Output the (X, Y) coordinate of the center of the cell containing the given text.  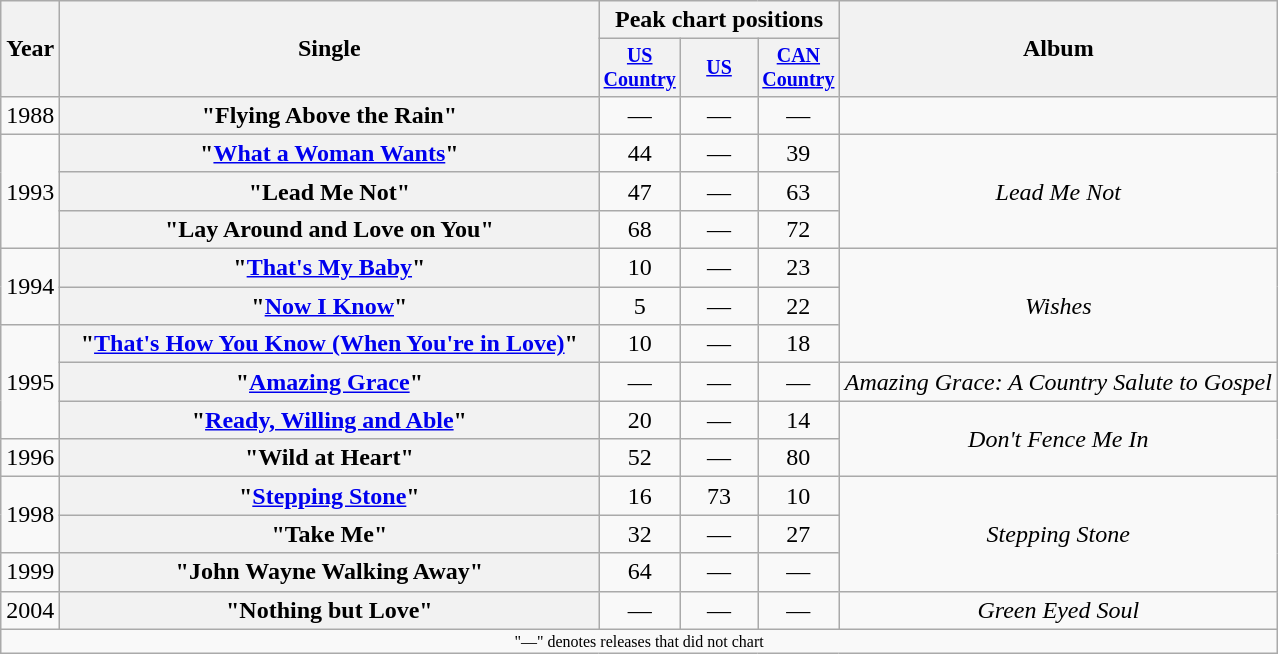
14 (799, 420)
52 (640, 458)
20 (640, 420)
Don't Fence Me In (1058, 439)
Peak chart positions (719, 20)
"—" denotes releases that did not chart (640, 641)
39 (799, 153)
Amazing Grace: A Country Salute to Gospel (1058, 382)
"Wild at Heart" (330, 458)
"John Wayne Walking Away" (330, 572)
16 (640, 496)
63 (799, 191)
"That's How You Know (When You're in Love)" (330, 344)
18 (799, 344)
1988 (30, 115)
Year (30, 49)
1999 (30, 572)
1995 (30, 382)
5 (640, 306)
"Take Me" (330, 534)
"Nothing but Love" (330, 610)
1993 (30, 191)
1998 (30, 515)
72 (799, 229)
"That's My Baby" (330, 268)
"Ready, Willing and Able" (330, 420)
23 (799, 268)
44 (640, 153)
US Country (640, 68)
1994 (30, 287)
68 (640, 229)
64 (640, 572)
"Amazing Grace" (330, 382)
1996 (30, 458)
2004 (30, 610)
"Lay Around and Love on You" (330, 229)
"What a Woman Wants" (330, 153)
Wishes (1058, 306)
27 (799, 534)
47 (640, 191)
80 (799, 458)
CAN Country (799, 68)
22 (799, 306)
Green Eyed Soul (1058, 610)
"Lead Me Not" (330, 191)
"Flying Above the Rain" (330, 115)
32 (640, 534)
"Now I Know" (330, 306)
73 (720, 496)
US (720, 68)
Stepping Stone (1058, 534)
Lead Me Not (1058, 191)
Album (1058, 49)
Single (330, 49)
"Stepping Stone" (330, 496)
